Capture the cell that displays the provided text and extract its (X, Y) central coordinate. 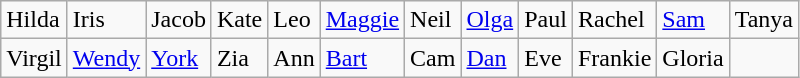
Dan (490, 58)
Sam (693, 20)
Wendy (106, 58)
Zia (239, 58)
Iris (106, 20)
York (179, 58)
Cam (433, 58)
Virgil (34, 58)
Leo (294, 20)
Kate (239, 20)
Neil (433, 20)
Ann (294, 58)
Olga (490, 20)
Frankie (614, 58)
Hilda (34, 20)
Maggie (362, 20)
Paul (546, 20)
Rachel (614, 20)
Tanya (764, 20)
Bart (362, 58)
Jacob (179, 20)
Eve (546, 58)
Gloria (693, 58)
